Return [x, y] of the center of cell containing provided text 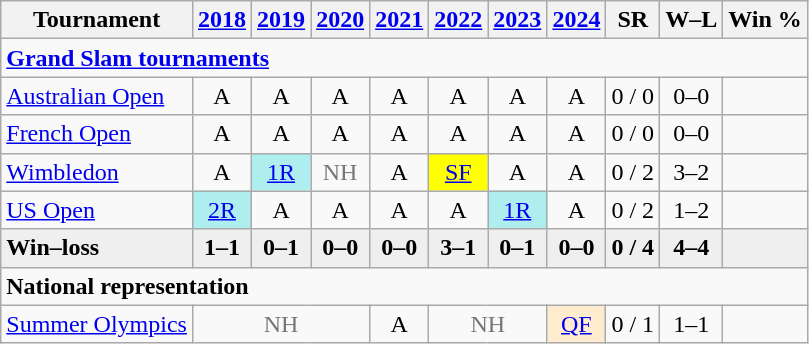
3–2 [692, 172]
2019 [282, 20]
Grand Slam tournaments [404, 58]
SF [458, 172]
2024 [576, 20]
National representation [404, 286]
SR [633, 20]
Tournament [97, 20]
QF [576, 324]
0 / 1 [633, 324]
2R [222, 210]
2018 [222, 20]
2023 [518, 20]
2022 [458, 20]
Win–loss [97, 248]
French Open [97, 134]
Summer Olympics [97, 324]
4–4 [692, 248]
0 / 4 [633, 248]
Wimbledon [97, 172]
W–L [692, 20]
Australian Open [97, 96]
3–1 [458, 248]
2020 [340, 20]
1–2 [692, 210]
US Open [97, 210]
2021 [400, 20]
Win % [766, 20]
